Return (x, y) of the center of cell containing provided text 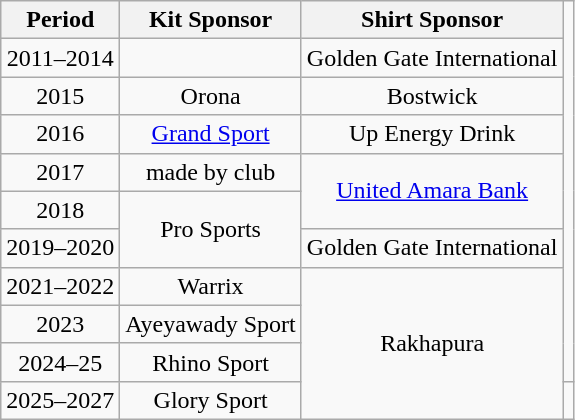
Kit Sponsor (211, 20)
Period (60, 20)
2023 (60, 324)
2017 (60, 172)
Orona (211, 96)
Pro Sports (211, 229)
Grand Sport (211, 134)
Rhino Sport (211, 362)
2024–25 (60, 362)
2021–2022 (60, 286)
Glory Sport (211, 400)
2011–2014 (60, 58)
2015 (60, 96)
2019–2020 (60, 248)
made by club (211, 172)
2025–2027 (60, 400)
Ayeyawady Sport (211, 324)
2016 (60, 134)
Shirt Sponsor (432, 20)
Rakhapura (432, 343)
United Amara Bank (432, 191)
Up Energy Drink (432, 134)
Warrix (211, 286)
2018 (60, 210)
Bostwick (432, 96)
